Extract the (x, y) coordinate from the center of the cell holding the provided text.  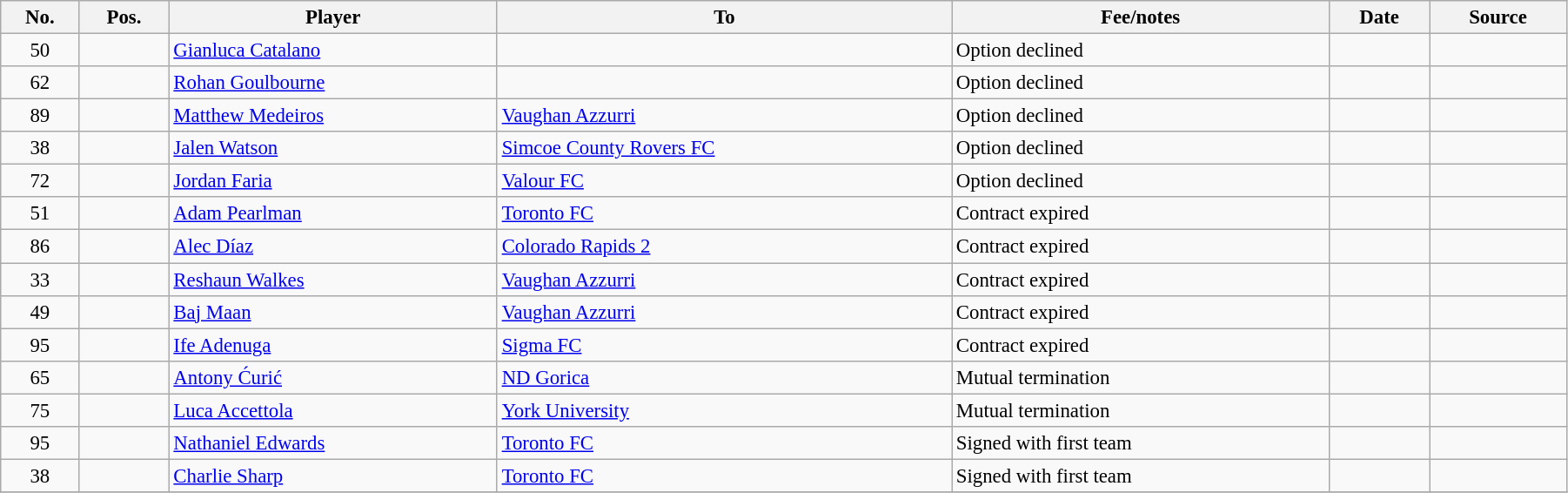
Pos. (124, 17)
Jordan Faria (332, 181)
72 (40, 181)
Ife Adenuga (332, 345)
86 (40, 246)
Rohan Goulbourne (332, 83)
Matthew Medeiros (332, 116)
33 (40, 280)
Sigma FC (724, 345)
Player (332, 17)
Date (1380, 17)
Colorado Rapids 2 (724, 246)
Luca Accettola (332, 410)
50 (40, 51)
49 (40, 312)
Jalen Watson (332, 148)
Antony Ćurić (332, 377)
Source (1498, 17)
Alec Díaz (332, 246)
62 (40, 83)
51 (40, 213)
Adam Pearlman (332, 213)
89 (40, 116)
No. (40, 17)
York University (724, 410)
Fee/notes (1141, 17)
Simcoe County Rovers FC (724, 148)
Valour FC (724, 181)
Gianluca Catalano (332, 51)
To (724, 17)
Charlie Sharp (332, 476)
75 (40, 410)
65 (40, 377)
Reshaun Walkes (332, 280)
ND Gorica (724, 377)
Baj Maan (332, 312)
Nathaniel Edwards (332, 443)
